Detect which cell encompasses the target text, then output its (x, y) center coordinate. 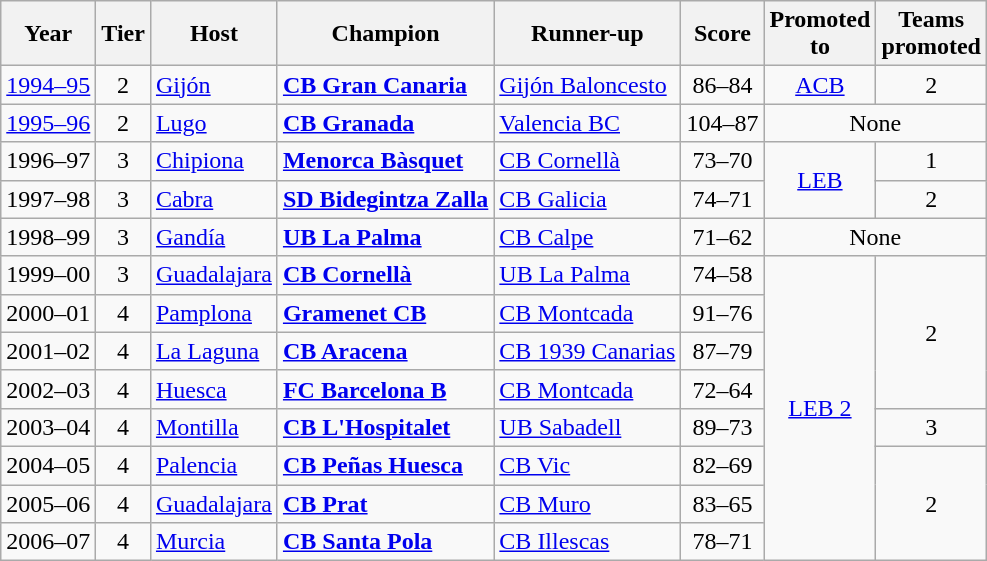
CB Peñas Huesca (385, 465)
72–64 (722, 389)
CB Calpe (588, 237)
91–76 (722, 313)
CB Santa Pola (385, 542)
2002–03 (48, 389)
2004–05 (48, 465)
CB Galicia (588, 199)
UB Sabadell (588, 427)
Gijón Baloncesto (588, 85)
Montilla (214, 427)
1 (932, 161)
Gijón (214, 85)
73–70 (722, 161)
Year (48, 34)
Teamspromoted (932, 34)
71–62 (722, 237)
CB Gran Canaria (385, 85)
Champion (385, 34)
Score (722, 34)
1995–96 (48, 123)
Chipiona (214, 161)
82–69 (722, 465)
89–73 (722, 427)
1994–95 (48, 85)
CB Illescas (588, 542)
Gandía (214, 237)
Tier (124, 34)
CB Muro (588, 503)
Murcia (214, 542)
86–84 (722, 85)
Cabra (214, 199)
CB 1939 Canarias (588, 351)
LEB (820, 180)
LEB 2 (820, 408)
2006–07 (48, 542)
83–65 (722, 503)
Huesca (214, 389)
2005–06 (48, 503)
1996–97 (48, 161)
2001–02 (48, 351)
74–71 (722, 199)
87–79 (722, 351)
Host (214, 34)
78–71 (722, 542)
La Laguna (214, 351)
Menorca Bàsquet (385, 161)
74–58 (722, 275)
ACB (820, 85)
CB L'Hospitalet (385, 427)
CB Granada (385, 123)
Promotedto (820, 34)
FC Barcelona B (385, 389)
1997–98 (48, 199)
CB Aracena (385, 351)
Palencia (214, 465)
1999–00 (48, 275)
1998–99 (48, 237)
104–87 (722, 123)
Gramenet CB (385, 313)
SD Bidegintza Zalla (385, 199)
2003–04 (48, 427)
2000–01 (48, 313)
Runner-up (588, 34)
CB Vic (588, 465)
CB Prat (385, 503)
Pamplona (214, 313)
Lugo (214, 123)
Valencia BC (588, 123)
